Output the [x, y] coordinate of the center of the cell containing the given text.  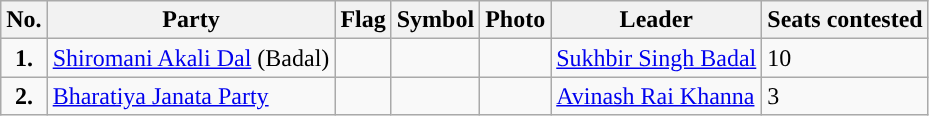
Avinash Rai Khanna [656, 96]
Bharatiya Janata Party [191, 96]
Photo [516, 20]
1. [24, 58]
Sukhbir Singh Badal [656, 58]
Flag [363, 20]
10 [845, 58]
Leader [656, 20]
Shiromani Akali Dal (Badal) [191, 58]
No. [24, 20]
3 [845, 96]
Party [191, 20]
2. [24, 96]
Symbol [435, 20]
Seats contested [845, 20]
